Return the (X, Y) coordinate for the center point of the cell that contains the specified text.  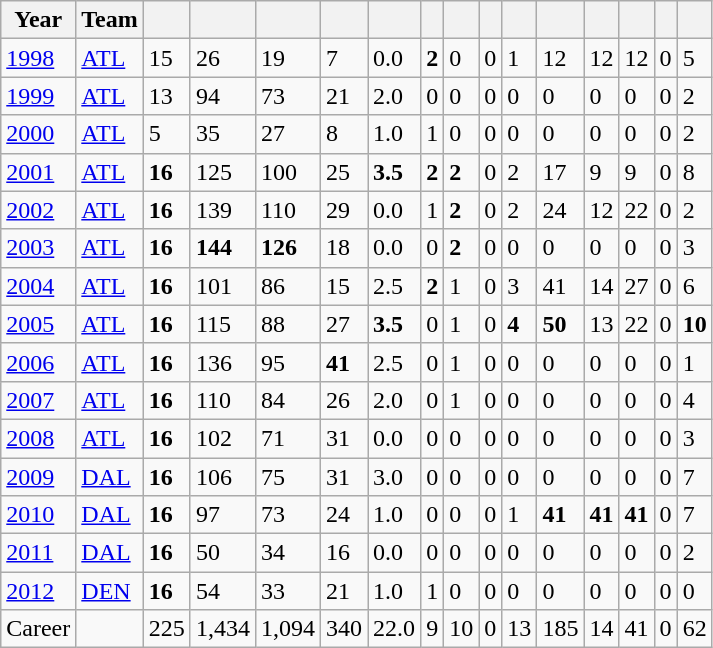
1999 (38, 96)
35 (222, 134)
95 (288, 362)
1,434 (222, 629)
94 (222, 96)
29 (344, 210)
3.0 (394, 477)
25 (344, 172)
100 (288, 172)
2003 (38, 248)
136 (222, 362)
2009 (38, 477)
2002 (38, 210)
2005 (38, 324)
34 (288, 553)
144 (222, 248)
106 (222, 477)
125 (222, 172)
185 (560, 629)
71 (288, 438)
139 (222, 210)
17 (560, 172)
1998 (38, 58)
2010 (38, 515)
62 (694, 629)
115 (222, 324)
Year (38, 20)
2007 (38, 400)
33 (288, 591)
225 (166, 629)
2006 (38, 362)
101 (222, 286)
84 (288, 400)
2000 (38, 134)
2004 (38, 286)
86 (288, 286)
22.0 (394, 629)
2012 (38, 591)
19 (288, 58)
6 (694, 286)
126 (288, 248)
Career (38, 629)
54 (222, 591)
102 (222, 438)
97 (222, 515)
2001 (38, 172)
1,094 (288, 629)
75 (288, 477)
2008 (38, 438)
2011 (38, 553)
DEN (110, 591)
18 (344, 248)
88 (288, 324)
Team (110, 20)
340 (344, 629)
